Output the [x, y] coordinate of the center of the cell containing the given text.  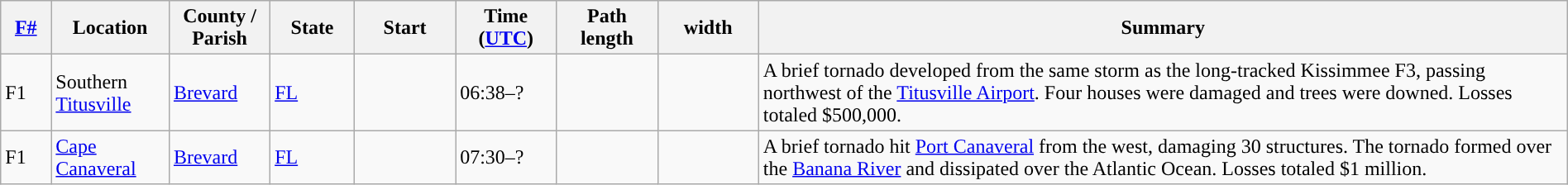
06:38–? [506, 92]
Start [404, 28]
County / Parish [219, 28]
Summary [1163, 28]
State [313, 28]
F# [26, 28]
Cape Canaveral [111, 157]
Time (UTC) [506, 28]
width [708, 28]
Location [111, 28]
Path length [607, 28]
07:30–? [506, 157]
Southern Titusville [111, 92]
